Detect which cell encompasses the target text, then output its [X, Y] center coordinate. 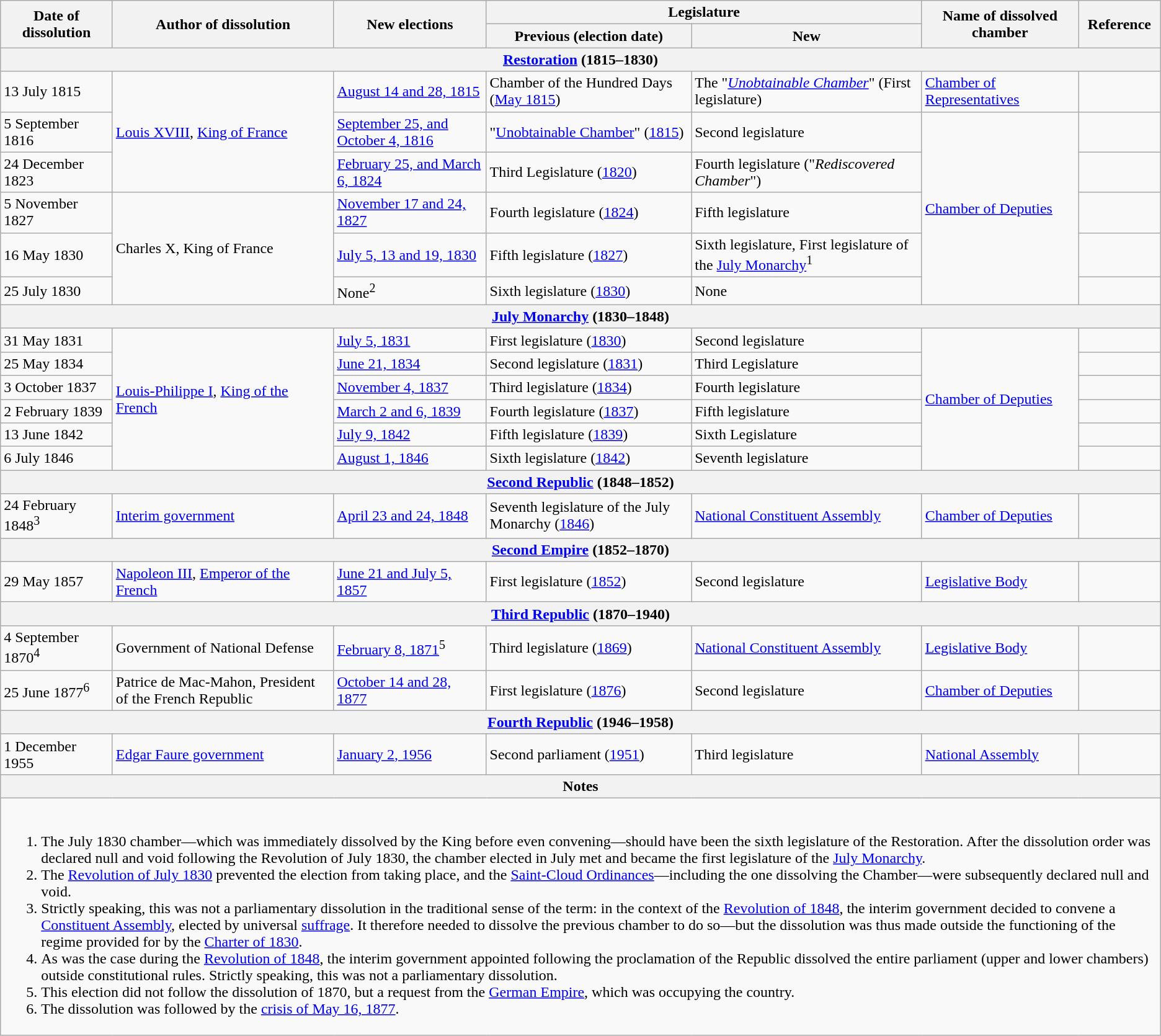
Seventh legislature of the July Monarchy (1846) [589, 516]
5 September 1816 [56, 132]
First legislature (1852) [589, 582]
Chamber of Representatives [1000, 92]
Louis XVIII, King of France [223, 132]
Sixth legislature (1842) [589, 458]
25 July 1830 [56, 292]
Second Empire (1852–1870) [580, 550]
24 February 18483 [56, 516]
13 June 1842 [56, 435]
Sixth legislature (1830) [589, 292]
Third Republic (1870–1940) [580, 614]
New [806, 36]
Third legislature [806, 754]
February 25, and March 6, 1824 [410, 172]
Louis-Philippe I, King of the French [223, 399]
Third Legislature [806, 364]
24 December 1823 [56, 172]
June 21 and July 5, 1857 [410, 582]
Third legislature (1869) [589, 648]
Seventh legislature [806, 458]
25 June 18776 [56, 690]
July 5, 1831 [410, 340]
13 July 1815 [56, 92]
National Assembly [1000, 754]
August 14 and 28, 1815 [410, 92]
November 4, 1837 [410, 387]
Date of dissolution [56, 24]
29 May 1857 [56, 582]
New elections [410, 24]
November 17 and 24, 1827 [410, 212]
Third legislature (1834) [589, 387]
Second parliament (1951) [589, 754]
Reference [1120, 24]
Restoration (1815–1830) [580, 60]
August 1, 1846 [410, 458]
4 September 18704 [56, 648]
July Monarchy (1830–1848) [580, 316]
The "Unobtainable Chamber" (First legislature) [806, 92]
None2 [410, 292]
Third Legislature (1820) [589, 172]
Previous (election date) [589, 36]
2 February 1839 [56, 411]
Fourth legislature (1837) [589, 411]
Legislature [704, 12]
Sixth Legislature [806, 435]
Author of dissolution [223, 24]
Fifth legislature (1839) [589, 435]
February 8, 18715 [410, 648]
31 May 1831 [56, 340]
6 July 1846 [56, 458]
Edgar Faure government [223, 754]
Fourth legislature [806, 387]
March 2 and 6, 1839 [410, 411]
July 9, 1842 [410, 435]
Name of dissolved chamber [1000, 24]
Fourth Republic (1946–1958) [580, 722]
Fourth legislature ("Rediscovered Chamber") [806, 172]
September 25, and October 4, 1816 [410, 132]
None [806, 292]
Charles X, King of France [223, 248]
3 October 1837 [56, 387]
"Unobtainable Chamber" (1815) [589, 132]
Sixth legislature, First legislature of the July Monarchy1 [806, 255]
Fifth legislature (1827) [589, 255]
April 23 and 24, 1848 [410, 516]
October 14 and 28, 1877 [410, 690]
July 5, 13 and 19, 1830 [410, 255]
June 21, 1834 [410, 364]
5 November 1827 [56, 212]
1 December 1955 [56, 754]
Patrice de Mac-Mahon, President of the French Republic [223, 690]
Chamber of the Hundred Days (May 1815) [589, 92]
First legislature (1876) [589, 690]
Second Republic (1848–1852) [580, 482]
Notes [580, 786]
16 May 1830 [56, 255]
January 2, 1956 [410, 754]
Government of National Defense [223, 648]
25 May 1834 [56, 364]
First legislature (1830) [589, 340]
Second legislature (1831) [589, 364]
Napoleon III, Emperor of the French [223, 582]
Fourth legislature (1824) [589, 212]
Interim government [223, 516]
